From the cell containing the given text, extract its center point as [x, y] coordinate. 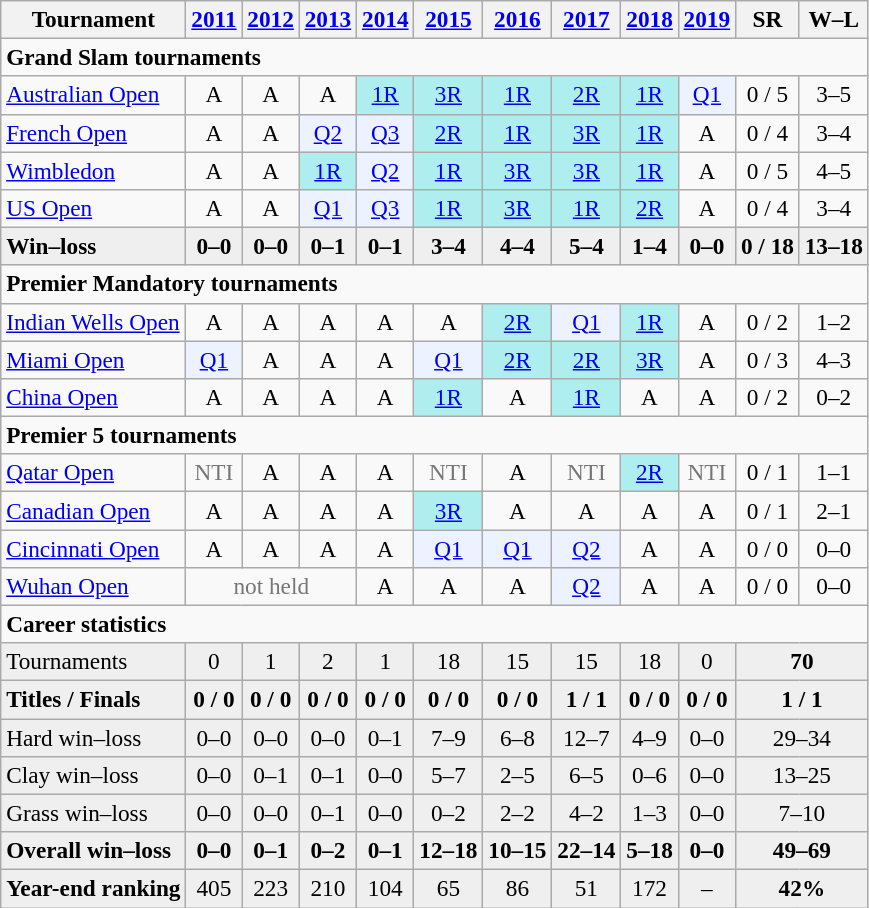
2015 [448, 19]
2 [328, 662]
13–25 [802, 775]
Wuhan Open [94, 586]
Canadian Open [94, 510]
0 / 3 [768, 359]
Tournaments [94, 662]
French Open [94, 133]
2017 [586, 19]
1–1 [834, 473]
0–6 [650, 775]
0 / 18 [768, 246]
2016 [518, 19]
Cincinnati Open [94, 548]
2012 [270, 19]
1–2 [834, 322]
172 [650, 888]
4–3 [834, 359]
Year-end ranking [94, 888]
Grass win–loss [94, 813]
4–5 [834, 170]
51 [586, 888]
2–5 [518, 775]
4–9 [650, 737]
5–7 [448, 775]
2–1 [834, 510]
70 [802, 662]
2018 [650, 19]
Indian Wells Open [94, 322]
Career statistics [435, 624]
12–7 [586, 737]
China Open [94, 397]
6–5 [586, 775]
Hard win–loss [94, 737]
1–3 [650, 813]
Miami Open [94, 359]
223 [270, 888]
US Open [94, 208]
Premier Mandatory tournaments [435, 284]
Australian Open [94, 95]
4–2 [586, 813]
86 [518, 888]
210 [328, 888]
2–2 [518, 813]
4–4 [518, 246]
405 [214, 888]
3–5 [834, 95]
5–18 [650, 850]
Win–loss [94, 246]
2013 [328, 19]
not held [272, 586]
Clay win–loss [94, 775]
2014 [386, 19]
Qatar Open [94, 473]
Wimbledon [94, 170]
104 [386, 888]
7–9 [448, 737]
13–18 [834, 246]
– [706, 888]
29–34 [802, 737]
W–L [834, 19]
49–69 [802, 850]
Titles / Finals [94, 699]
22–14 [586, 850]
5–4 [586, 246]
7–10 [802, 813]
10–15 [518, 850]
Tournament [94, 19]
Premier 5 tournaments [435, 435]
42% [802, 888]
1–4 [650, 246]
Grand Slam tournaments [435, 57]
6–8 [518, 737]
Overall win–loss [94, 850]
12–18 [448, 850]
65 [448, 888]
2019 [706, 19]
SR [768, 19]
2011 [214, 19]
